Provide the [x, y] coordinate of the cell's center where the given text is located.  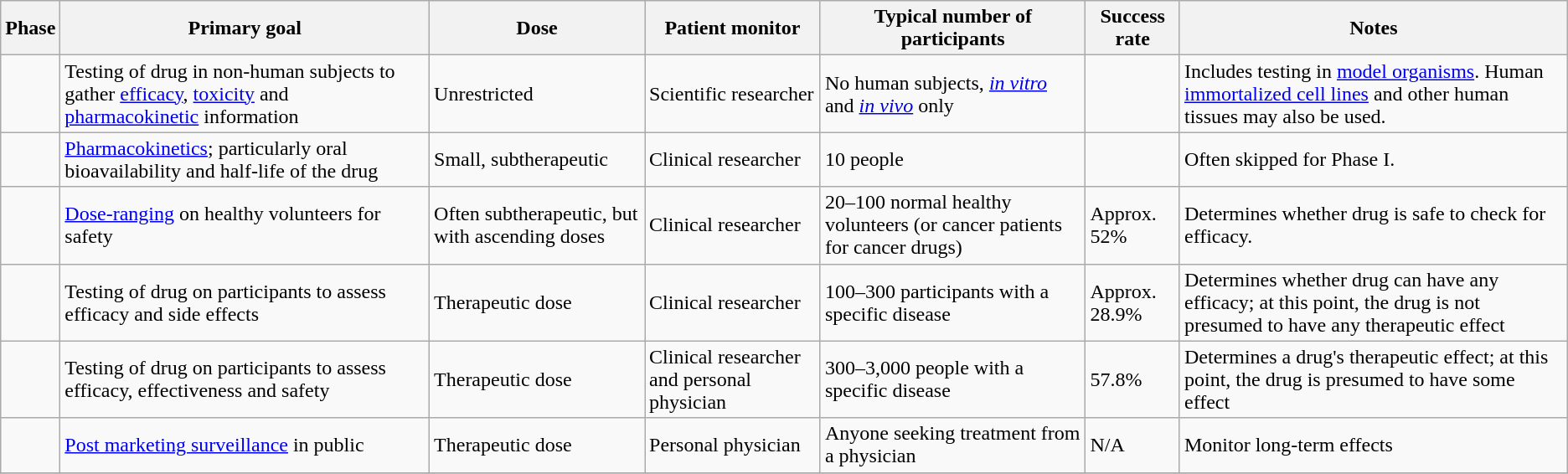
Personal physician [733, 446]
Testing of drug on participants to assess efficacy, effectiveness and safety [245, 379]
Success rate [1132, 28]
Determines a drug's therapeutic effect; at this point, the drug is presumed to have some effect [1374, 379]
Testing of drug in non-human subjects to gather efficacy, toxicity and pharmacokinetic information [245, 94]
Dose-ranging on healthy volunteers for safety [245, 225]
Unrestricted [538, 94]
Often subtherapeutic, but with ascending doses [538, 225]
Pharmacokinetics; particularly oral bioavailability and half-life of the drug [245, 159]
Includes testing in model organisms. Human immortalized cell lines and other human tissues may also be used. [1374, 94]
100–300 participants with a specific disease [953, 302]
Notes [1374, 28]
Often skipped for Phase I. [1374, 159]
Testing of drug on participants to assess efficacy and side effects [245, 302]
Determines whether drug can have any efficacy; at this point, the drug is not presumed to have any therapeutic effect [1374, 302]
N/A [1132, 446]
Small, subtherapeutic [538, 159]
Typical number of participants [953, 28]
Clinical researcher and personal physician [733, 379]
Phase [30, 28]
10 people [953, 159]
Anyone seeking treatment from a physician [953, 446]
Dose [538, 28]
No human subjects, in vitro and in vivo only [953, 94]
Post marketing surveillance in public [245, 446]
Monitor long-term effects [1374, 446]
20–100 normal healthy volunteers (or cancer patients for cancer drugs) [953, 225]
Patient monitor [733, 28]
57.8% [1132, 379]
300–3,000 people with a specific disease [953, 379]
Approx. 28.9% [1132, 302]
Approx. 52% [1132, 225]
Scientific researcher [733, 94]
Primary goal [245, 28]
Determines whether drug is safe to check for efficacy. [1374, 225]
